Detect which cell encompasses the target text, then output its (X, Y) center coordinate. 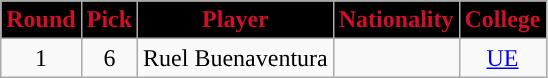
UE (502, 58)
Nationality (396, 20)
Pick (109, 20)
1 (41, 58)
Round (41, 20)
Ruel Buenaventura (236, 58)
6 (109, 58)
Player (236, 20)
College (502, 20)
